Extract the (X, Y) coordinate from the center of the cell holding the provided text.  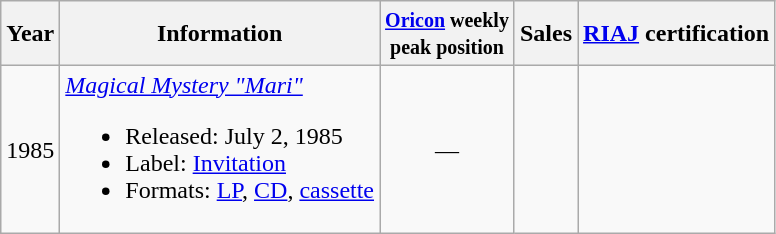
1985 (30, 150)
Year (30, 34)
Sales (546, 34)
— (448, 150)
Magical Mystery "Mari"Released: July 2, 1985Label: InvitationFormats: LP, CD, cassette (220, 150)
Oricon weeklypeak position (448, 34)
Information (220, 34)
RIAJ certification (676, 34)
